Extract the [x, y] coordinate from the center of the cell holding the provided text.  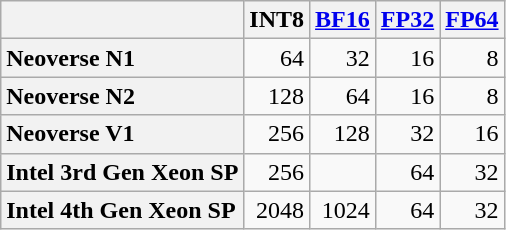
Neoverse N2 [122, 96]
Intel 3rd Gen Xeon SP [122, 172]
FP32 [407, 20]
1024 [343, 210]
Neoverse V1 [122, 134]
2048 [277, 210]
BF16 [343, 20]
Intel 4th Gen Xeon SP [122, 210]
INT8 [277, 20]
FP64 [472, 20]
Neoverse N1 [122, 58]
